Return [x, y] of the center of cell containing provided text 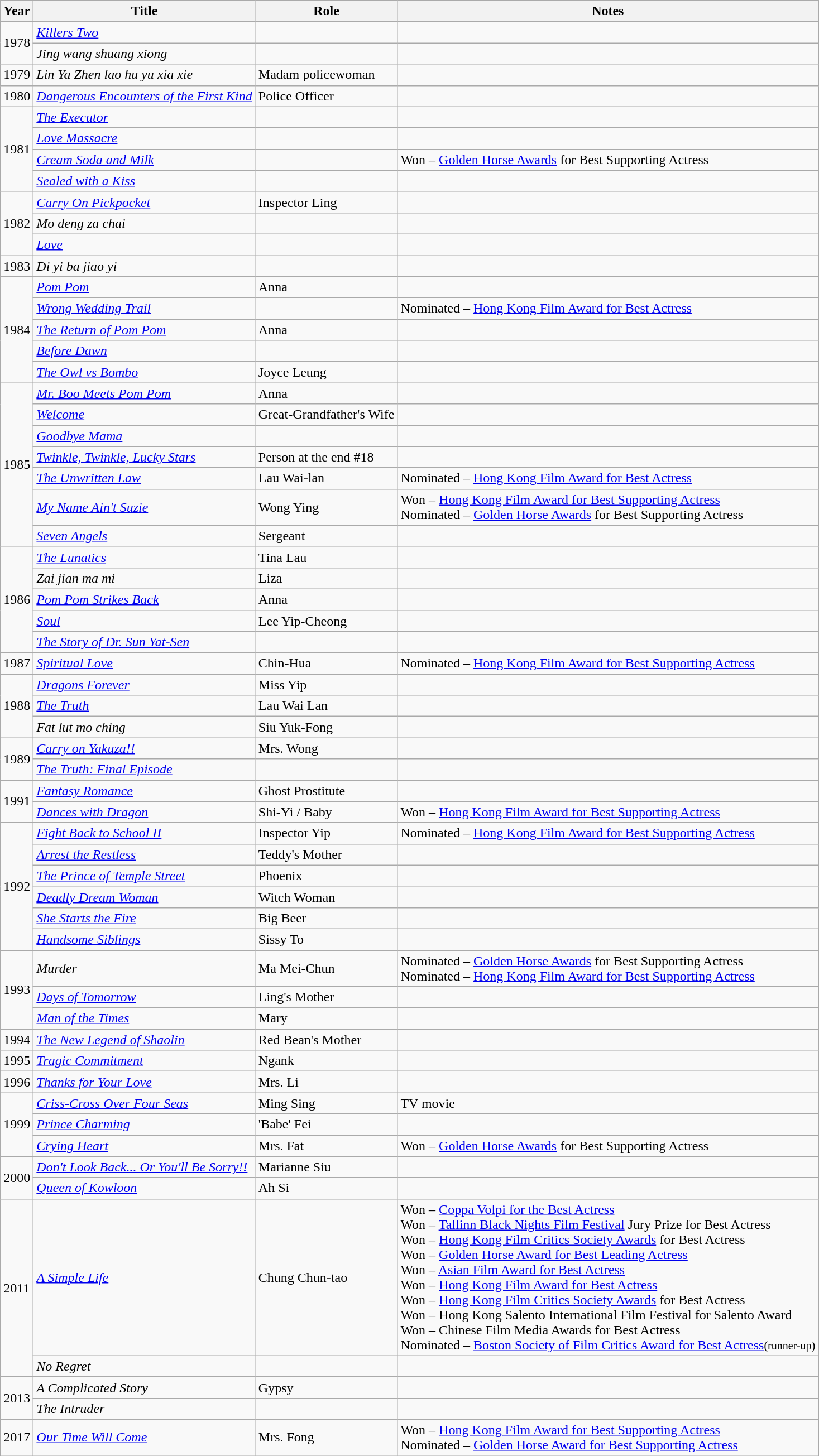
Mary [326, 1018]
Handsome Siblings [145, 939]
1979 [17, 75]
1993 [17, 989]
Prince Charming [145, 1125]
Sealed with a Kiss [145, 181]
Tina Lau [326, 557]
Wrong Wedding Trail [145, 309]
Marianne Siu [326, 1167]
1981 [17, 149]
Liza [326, 578]
Dances with Dragon [145, 812]
The Return of Pom Pom [145, 330]
1999 [17, 1125]
Ngank [326, 1061]
Wong Ying [326, 507]
Mr. Boo Meets Pom Pom [145, 393]
Dragons Forever [145, 685]
Person at the end #18 [326, 457]
Siu Yuk-Fong [326, 727]
Inspector Ling [326, 202]
Lau Wai-lan [326, 478]
The Prince of Temple Street [145, 876]
Deadly Dream Woman [145, 897]
Won – Hong Kong Film Award for Best Supporting ActressNominated – Golden Horse Awards for Best Supporting Actress [608, 507]
Fantasy Romance [145, 791]
Mrs. Fat [326, 1146]
1994 [17, 1040]
Welcome [145, 415]
Witch Woman [326, 897]
Mrs. Wong [326, 748]
Ling's Mother [326, 997]
Gypsy [326, 1387]
Madam policewoman [326, 75]
Arrest the Restless [145, 854]
Murder [145, 968]
Man of the Times [145, 1018]
Thanks for Your Love [145, 1082]
Soul [145, 621]
Ghost Prostitute [326, 791]
The Executor [145, 117]
The New Legend of Shaolin [145, 1040]
Chin-Hua [326, 664]
Red Bean's Mother [326, 1040]
Role [326, 11]
TV movie [608, 1103]
Zai jian ma mi [145, 578]
Carry on Yakuza!! [145, 748]
2013 [17, 1398]
Inspector Yip [326, 833]
Seven Angels [145, 536]
A Complicated Story [145, 1387]
The Owl vs Bombo [145, 372]
Notes [608, 11]
Crying Heart [145, 1146]
'Babe' Fei [326, 1125]
Fat lut mo ching [145, 727]
Big Beer [326, 918]
1978 [17, 43]
Before Dawn [145, 351]
The Truth [145, 706]
Jing wang shuang xiong [145, 54]
1983 [17, 266]
1984 [17, 330]
Criss-Cross Over Four Seas [145, 1103]
The Story of Dr. Sun Yat-Sen [145, 642]
Year [17, 11]
A Simple Life [145, 1277]
Phoenix [326, 876]
Dangerous Encounters of the First Kind [145, 96]
Love Massacre [145, 138]
The Lunatics [145, 557]
Joyce Leung [326, 372]
Killers Two [145, 32]
Goodbye Mama [145, 436]
Ah Si [326, 1188]
Title [145, 11]
Miss Yip [326, 685]
1991 [17, 801]
Mo deng za chai [145, 223]
2017 [17, 1438]
The Unwritten Law [145, 478]
2011 [17, 1288]
1995 [17, 1061]
Won – Hong Kong Film Award for Best Supporting Actress [608, 812]
Spiritual Love [145, 664]
My Name Ain't Suzie [145, 507]
Great-Grandfather's Wife [326, 415]
Twinkle, Twinkle, Lucky Stars [145, 457]
Queen of Kowloon [145, 1188]
Pom Pom [145, 287]
1992 [17, 886]
Shi-Yi / Baby [326, 812]
1982 [17, 223]
Won – Hong Kong Film Award for Best Supporting ActressNominated – Golden Horse Award for Best Supporting Actress [608, 1438]
Mrs. Li [326, 1082]
1986 [17, 599]
Mrs. Fong [326, 1438]
1985 [17, 464]
Lau Wai Lan [326, 706]
Carry On Pickpocket [145, 202]
Lee Yip-Cheong [326, 621]
Teddy's Mother [326, 854]
Chung Chun-tao [326, 1277]
Cream Soda and Milk [145, 160]
Sissy To [326, 939]
The Truth: Final Episode [145, 770]
Love [145, 244]
Ming Sing [326, 1103]
1996 [17, 1082]
Days of Tomorrow [145, 997]
Tragic Commitment [145, 1061]
Nominated – Golden Horse Awards for Best Supporting ActressNominated – Hong Kong Film Award for Best Supporting Actress [608, 968]
1980 [17, 96]
Di yi ba jiao yi [145, 266]
Police Officer [326, 96]
1989 [17, 759]
1987 [17, 664]
Fight Back to School II [145, 833]
Ma Mei-Chun [326, 968]
No Regret [145, 1366]
Don't Look Back... Or You'll Be Sorry!! [145, 1167]
The Intruder [145, 1409]
Lin Ya Zhen lao hu yu xia xie [145, 75]
She Starts the Fire [145, 918]
Our Time Will Come [145, 1438]
2000 [17, 1178]
Sergeant [326, 536]
1988 [17, 706]
Pom Pom Strikes Back [145, 599]
